Pinpoint the cell where the given text exists, returning its (X, Y) midpoint coordinate. 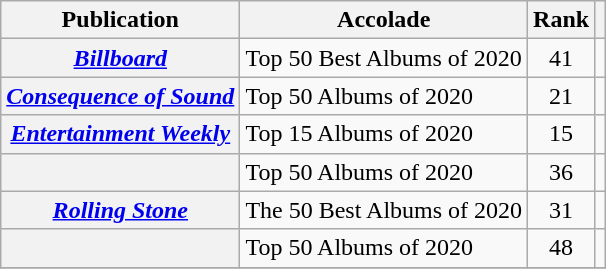
31 (562, 210)
Rank (562, 20)
Consequence of Sound (120, 96)
15 (562, 134)
Billboard (120, 58)
Publication (120, 20)
Entertainment Weekly (120, 134)
36 (562, 172)
Rolling Stone (120, 210)
Top 15 Albums of 2020 (384, 134)
Top 50 Best Albums of 2020 (384, 58)
Accolade (384, 20)
The 50 Best Albums of 2020 (384, 210)
21 (562, 96)
41 (562, 58)
48 (562, 248)
